From the cell containing the given text, extract its center point as (X, Y) coordinate. 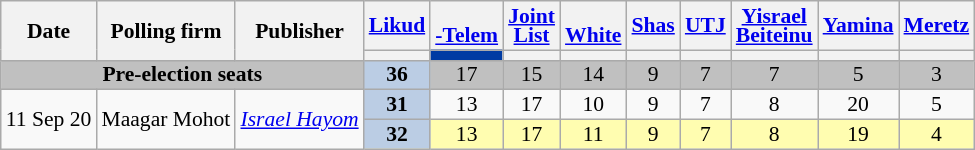
Pre-election seats (182, 75)
JointList (532, 26)
32 (398, 135)
11 Sep 20 (49, 120)
Publisher (299, 30)
15 (532, 75)
Likud (398, 26)
-Telem (466, 26)
4 (937, 135)
14 (593, 75)
UTJ (706, 26)
Shas (654, 26)
19 (858, 135)
Maagar Mohot (166, 120)
31 (398, 105)
3 (937, 75)
YisraelBeiteinu (774, 26)
Date (49, 30)
Polling firm (166, 30)
20 (858, 105)
Meretz (937, 26)
White (593, 26)
Yamina (858, 26)
Israel Hayom (299, 120)
36 (398, 75)
10 (593, 105)
11 (593, 135)
